For the text-containing cell, return its midpoint in [x, y] coordinate format. 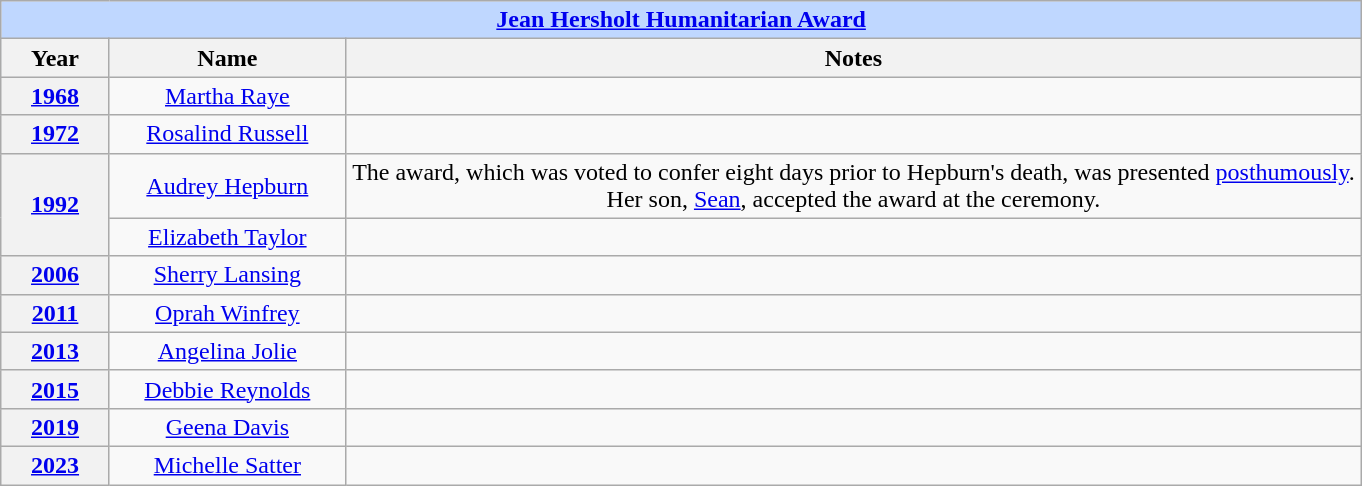
1992 [56, 204]
Michelle Satter [227, 465]
Jean Hersholt Humanitarian Award [682, 20]
1968 [56, 96]
2015 [56, 389]
2023 [56, 465]
Name [227, 58]
Audrey Hepburn [227, 186]
Sherry Lansing [227, 275]
Angelina Jolie [227, 351]
Debbie Reynolds [227, 389]
Oprah Winfrey [227, 313]
2011 [56, 313]
Year [56, 58]
Elizabeth Taylor [227, 237]
Martha Raye [227, 96]
2019 [56, 427]
2013 [56, 351]
Geena Davis [227, 427]
2006 [56, 275]
Rosalind Russell [227, 134]
1972 [56, 134]
Notes [853, 58]
